Search for the cell housing the specified text and yield its (X, Y) center coordinate. 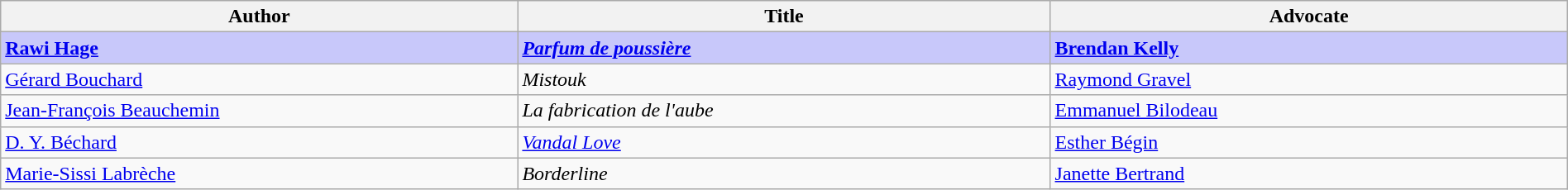
Gérard Bouchard (260, 79)
Brendan Kelly (1308, 48)
Mistouk (784, 79)
Vandal Love (784, 142)
Advocate (1308, 17)
Marie-Sissi Labrèche (260, 173)
Raymond Gravel (1308, 79)
Borderline (784, 173)
Janette Bertrand (1308, 173)
D. Y. Béchard (260, 142)
Rawi Hage (260, 48)
La fabrication de l'aube (784, 111)
Jean-François Beauchemin (260, 111)
Emmanuel Bilodeau (1308, 111)
Esther Bégin (1308, 142)
Parfum de poussière (784, 48)
Author (260, 17)
Title (784, 17)
